Return the (x, y) coordinate for the center point of the cell that contains the specified text.  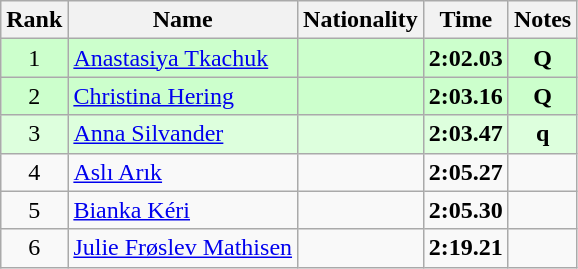
Nationality (361, 20)
Bianka Kéri (183, 210)
Anastasiya Tkachuk (183, 58)
3 (34, 134)
2:19.21 (466, 248)
2:03.16 (466, 96)
1 (34, 58)
q (542, 134)
Aslı Arık (183, 172)
Notes (542, 20)
Julie Frøslev Mathisen (183, 248)
2:02.03 (466, 58)
Anna Silvander (183, 134)
6 (34, 248)
2:05.27 (466, 172)
Name (183, 20)
Time (466, 20)
2 (34, 96)
Rank (34, 20)
2:03.47 (466, 134)
5 (34, 210)
2:05.30 (466, 210)
Christina Hering (183, 96)
4 (34, 172)
